Search for the cell housing the specified text and yield its (x, y) center coordinate. 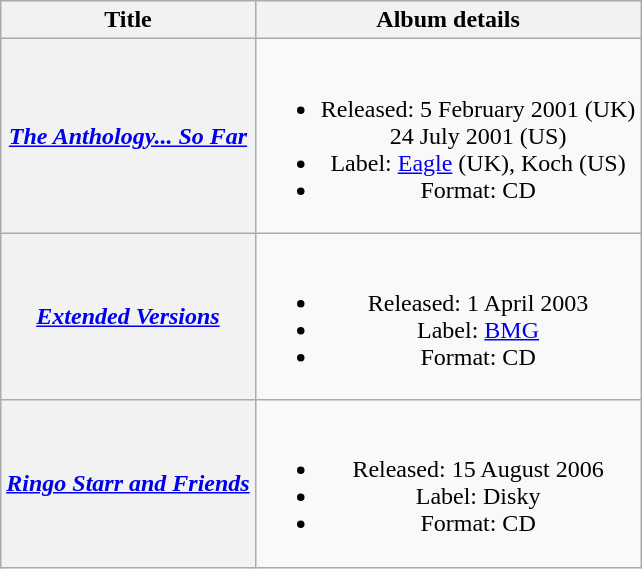
Title (128, 20)
Released: 5 February 2001 (UK)24 July 2001 (US)Label: Eagle (UK), Koch (US)Format: CD (448, 136)
Album details (448, 20)
Released: 1 April 2003Label: BMGFormat: CD (448, 316)
Ringo Starr and Friends (128, 484)
The Anthology... So Far (128, 136)
Released: 15 August 2006Label: DiskyFormat: CD (448, 484)
Extended Versions (128, 316)
